Locate the cell with the specified text and output its [x, y] center coordinate. 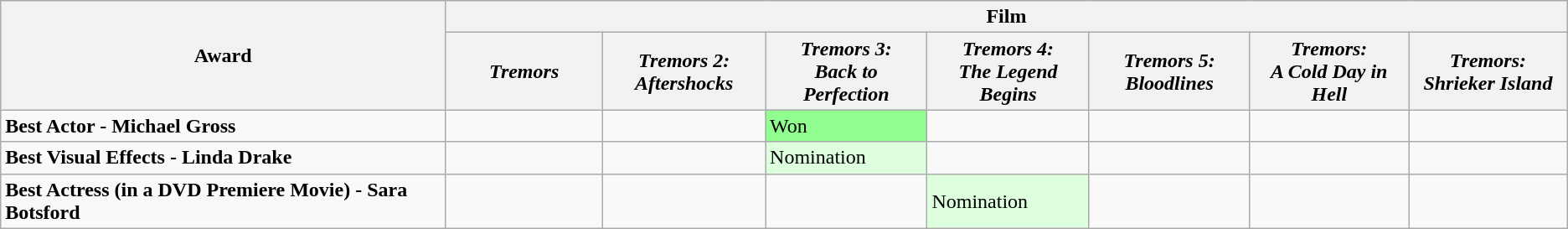
Best Actress (in a DVD Premiere Movie) - Sara Botsford [223, 201]
Tremors 2: Aftershocks [684, 71]
Best Visual Effects - Linda Drake [223, 158]
Tremors 3: Back to Perfection [846, 71]
Tremors [524, 71]
Won [846, 126]
Tremors: Shrieker Island [1488, 71]
Award [223, 55]
Film [1007, 17]
Tremors 4: The Legend Begins [1008, 71]
Tremors: A Cold Day in Hell [1329, 71]
Tremors 5: Bloodlines [1169, 71]
Best Actor - Michael Gross [223, 126]
